Capture the cell that displays the provided text and extract its (X, Y) central coordinate. 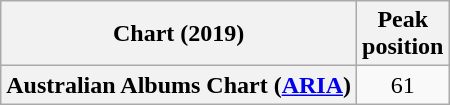
Peakposition (403, 34)
61 (403, 85)
Australian Albums Chart (ARIA) (179, 85)
Chart (2019) (179, 34)
